Provide the (x, y) coordinate of the cell's center where the given text is located.  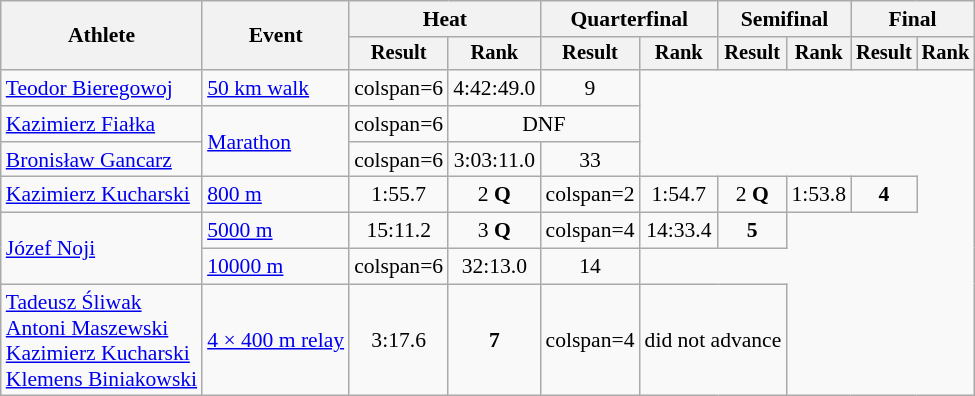
4 × 400 m relay (276, 340)
Kazimierz Kucharski (102, 195)
3:03:11.0 (494, 160)
14:33.4 (680, 231)
3:17.6 (398, 340)
DNF (544, 124)
Teodor Bieregowoj (102, 88)
33 (590, 160)
1:53.8 (818, 195)
Bronisław Gancarz (102, 160)
Athlete (102, 36)
15:11.2 (398, 231)
Event (276, 36)
1:55.7 (398, 195)
Heat (444, 19)
9 (590, 88)
7 (494, 340)
Marathon (276, 142)
32:13.0 (494, 267)
4:42:49.0 (494, 88)
14 (590, 267)
Tadeusz ŚliwakAntoni MaszewskiKazimierz KucharskiKlemens Biniakowski (102, 340)
did not advance (714, 340)
1:54.7 (680, 195)
50 km walk (276, 88)
Józef Noji (102, 248)
800 m (276, 195)
Final (912, 19)
5000 m (276, 231)
colspan=2 (590, 195)
4 (884, 195)
5 (752, 231)
Semifinal (784, 19)
Kazimierz Fiałka (102, 124)
Quarterfinal (629, 19)
10000 m (276, 267)
3 Q (494, 231)
